Identify which cell holds the provided text, then report its (X, Y) central coordinate. 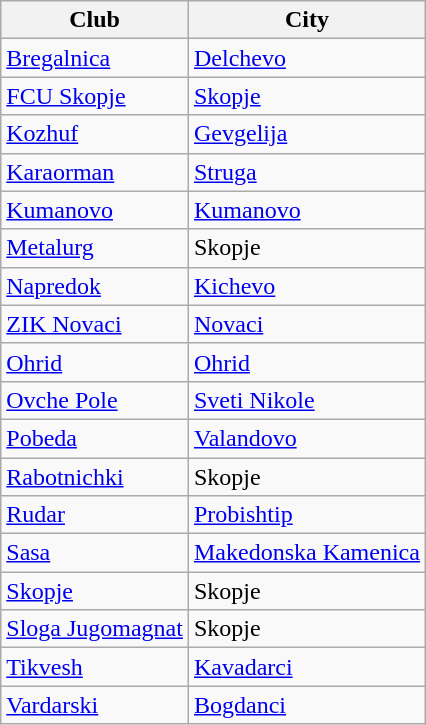
Sloga Jugomagnat (95, 629)
FCU Skopje (95, 96)
Club (95, 20)
Delchevo (306, 58)
Metalurg (95, 248)
Bogdanci (306, 705)
Struga (306, 172)
Novaci (306, 324)
Kavadarci (306, 667)
Rabotnichki (95, 477)
Bregalnica (95, 58)
Kichevo (306, 286)
Tikvesh (95, 667)
Karaorman (95, 172)
Sveti Nikole (306, 400)
Vardarski (95, 705)
ZIK Novaci (95, 324)
Probishtip (306, 515)
Valandovo (306, 438)
City (306, 20)
Napredok (95, 286)
Sasa (95, 553)
Rudar (95, 515)
Kozhuf (95, 134)
Gevgelija (306, 134)
Pobeda (95, 438)
Makedonska Kamenica (306, 553)
Ovche Pole (95, 400)
